Determine the [X, Y] coordinate at the center of the cell enclosing the given text.  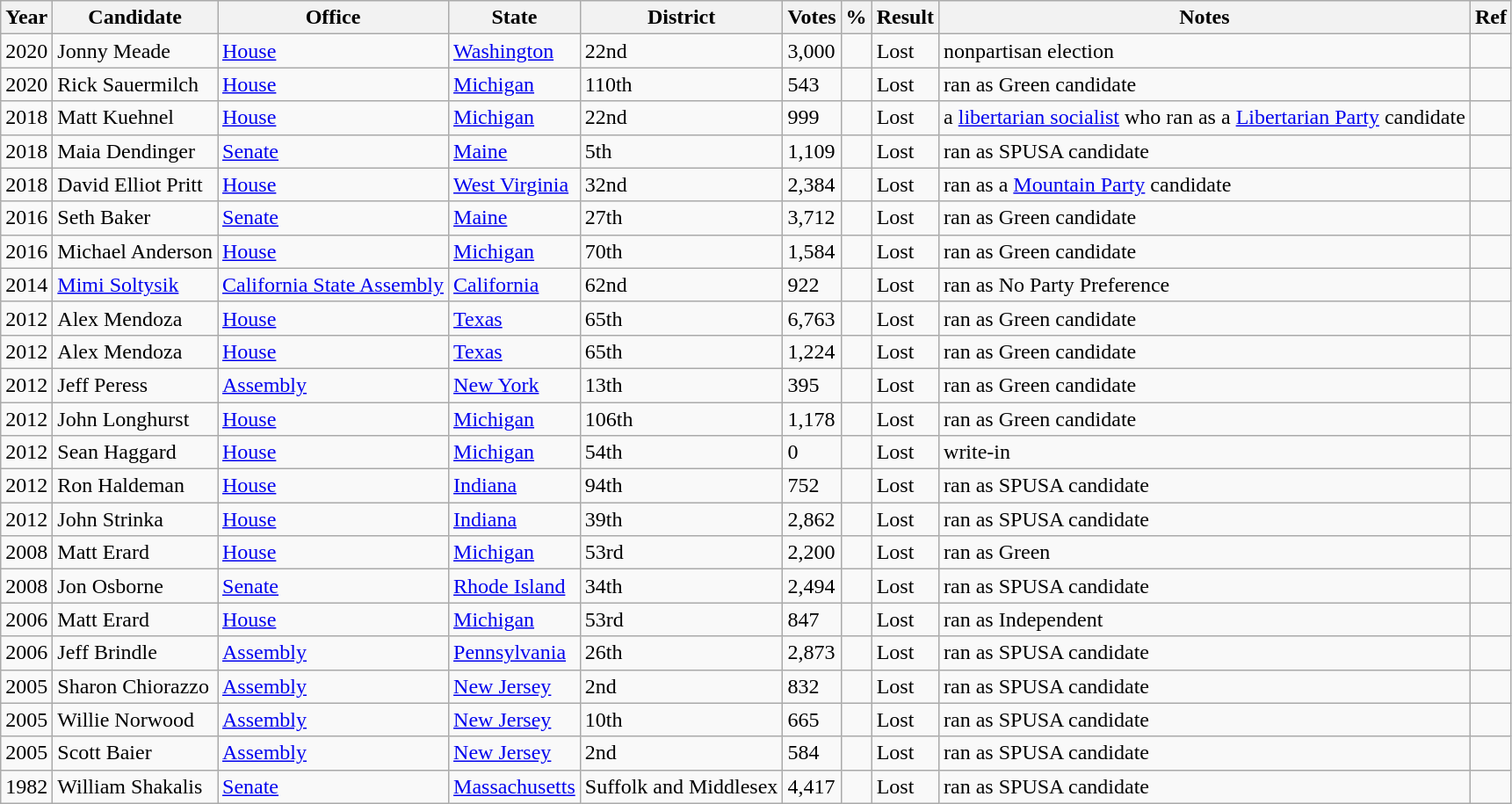
922 [812, 285]
3,000 [812, 51]
1,584 [812, 251]
Ref [1490, 18]
ran as Green [1205, 553]
0 [812, 453]
Matt Kuehnel [135, 118]
Rhode Island [515, 586]
David Elliot Pritt [135, 185]
1,178 [812, 419]
2,494 [812, 586]
5th [682, 151]
ran as No Party Preference [1205, 285]
Votes [812, 18]
Year [26, 18]
ran as a Mountain Party candidate [1205, 185]
Jonny Meade [135, 51]
Seth Baker [135, 218]
California State Assembly [334, 285]
District [682, 18]
2014 [26, 285]
2,200 [812, 553]
John Longhurst [135, 419]
New York [515, 385]
Notes [1205, 18]
John Strinka [135, 519]
10th [682, 720]
6,763 [812, 318]
Sean Haggard [135, 453]
Jon Osborne [135, 586]
584 [812, 753]
ran as Independent [1205, 619]
94th [682, 486]
Massachusetts [515, 786]
West Virginia [515, 185]
543 [812, 84]
Willie Norwood [135, 720]
Mimi Soltysik [135, 285]
nonpartisan election [1205, 51]
110th [682, 84]
395 [812, 385]
2,873 [812, 653]
State [515, 18]
62nd [682, 285]
Scott Baier [135, 753]
1,224 [812, 351]
Office [334, 18]
2,862 [812, 519]
1982 [26, 786]
4,417 [812, 786]
999 [812, 118]
39th [682, 519]
Pennsylvania [515, 653]
Sharon Chiorazzo [135, 686]
13th [682, 385]
Candidate [135, 18]
% [856, 18]
665 [812, 720]
Michael Anderson [135, 251]
Result [905, 18]
Ron Haldeman [135, 486]
752 [812, 486]
26th [682, 653]
Maia Dendinger [135, 151]
832 [812, 686]
32nd [682, 185]
Rick Sauermilch [135, 84]
2,384 [812, 185]
William Shakalis [135, 786]
California [515, 285]
54th [682, 453]
70th [682, 251]
Jeff Brindle [135, 653]
Suffolk and Middlesex [682, 786]
a libertarian socialist who ran as a Libertarian Party candidate [1205, 118]
3,712 [812, 218]
106th [682, 419]
Jeff Peress [135, 385]
27th [682, 218]
write-in [1205, 453]
847 [812, 619]
34th [682, 586]
Washington [515, 51]
1,109 [812, 151]
